Search for the cell housing the specified text and yield its (X, Y) center coordinate. 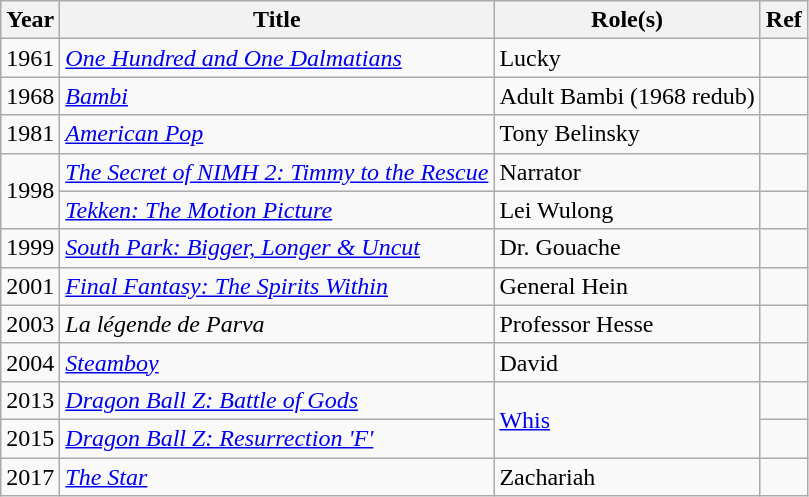
General Hein (627, 286)
Year (30, 20)
2013 (30, 400)
2003 (30, 324)
Whis (627, 419)
Professor Hesse (627, 324)
Dr. Gouache (627, 248)
2001 (30, 286)
Narrator (627, 172)
Zachariah (627, 477)
Bambi (277, 96)
David (627, 362)
South Park: Bigger, Longer & Uncut (277, 248)
Tony Belinsky (627, 134)
1981 (30, 134)
Role(s) (627, 20)
2004 (30, 362)
1968 (30, 96)
Steamboy (277, 362)
Dragon Ball Z: Battle of Gods (277, 400)
Tekken: The Motion Picture (277, 210)
American Pop (277, 134)
Lei Wulong (627, 210)
2015 (30, 438)
Lucky (627, 58)
The Star (277, 477)
La légende de Parva (277, 324)
Adult Bambi (1968 redub) (627, 96)
1998 (30, 191)
Ref (784, 20)
Final Fantasy: The Spirits Within (277, 286)
1961 (30, 58)
Title (277, 20)
The Secret of NIMH 2: Timmy to the Rescue (277, 172)
One Hundred and One Dalmatians (277, 58)
2017 (30, 477)
Dragon Ball Z: Resurrection 'F' (277, 438)
1999 (30, 248)
